Capture the cell that displays the provided text and extract its (X, Y) central coordinate. 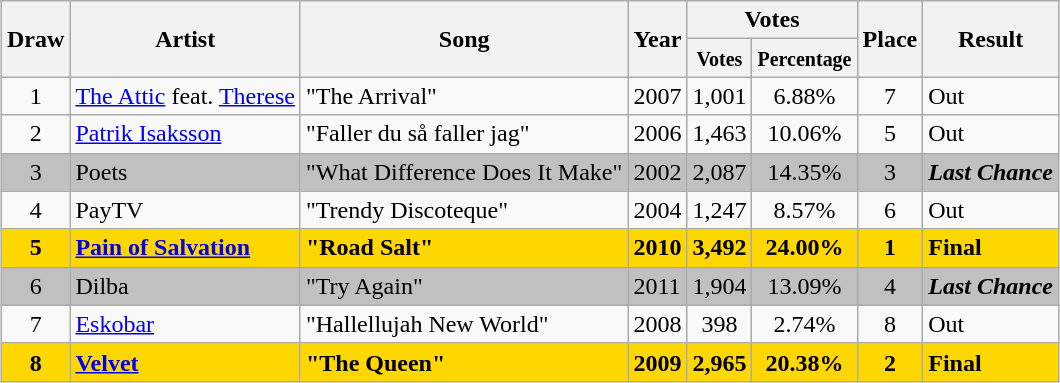
1,001 (720, 96)
2011 (658, 286)
2,087 (720, 172)
"Try Again" (464, 286)
14.35% (804, 172)
2,965 (720, 362)
8.57% (804, 210)
The Attic feat. Therese (186, 96)
Draw (36, 39)
2009 (658, 362)
Pain of Salvation (186, 248)
"Road Salt" (464, 248)
Dilba (186, 286)
6.88% (804, 96)
Artist (186, 39)
Result (991, 39)
Velvet (186, 362)
2007 (658, 96)
2004 (658, 210)
1,463 (720, 134)
Year (658, 39)
Place (890, 39)
2008 (658, 324)
"What Difference Does It Make" (464, 172)
PayTV (186, 210)
10.06% (804, 134)
"Hallellujah New World" (464, 324)
"The Queen" (464, 362)
Patrik Isaksson (186, 134)
2010 (658, 248)
2002 (658, 172)
1,904 (720, 286)
Eskobar (186, 324)
20.38% (804, 362)
Song (464, 39)
2006 (658, 134)
"The Arrival" (464, 96)
1,247 (720, 210)
24.00% (804, 248)
398 (720, 324)
Poets (186, 172)
13.09% (804, 286)
"Faller du så faller jag" (464, 134)
2.74% (804, 324)
"Trendy Discoteque" (464, 210)
Percentage (804, 58)
3,492 (720, 248)
